Detect which cell encompasses the target text, then output its (X, Y) center coordinate. 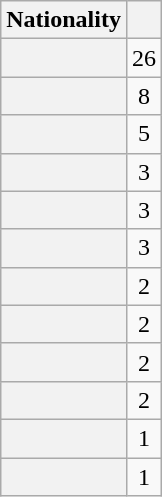
26 (144, 58)
Nationality (64, 20)
5 (144, 134)
8 (144, 96)
